Locate the cell with the specified text and output its [X, Y] center coordinate. 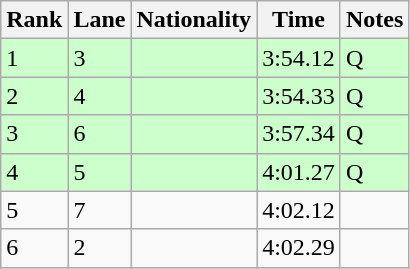
4:01.27 [299, 172]
1 [34, 58]
Nationality [194, 20]
7 [100, 210]
3:57.34 [299, 134]
Rank [34, 20]
Time [299, 20]
3:54.33 [299, 96]
4:02.29 [299, 248]
Lane [100, 20]
3:54.12 [299, 58]
4:02.12 [299, 210]
Notes [374, 20]
